Provide the (X, Y) coordinate of the cell's center where the given text is located.  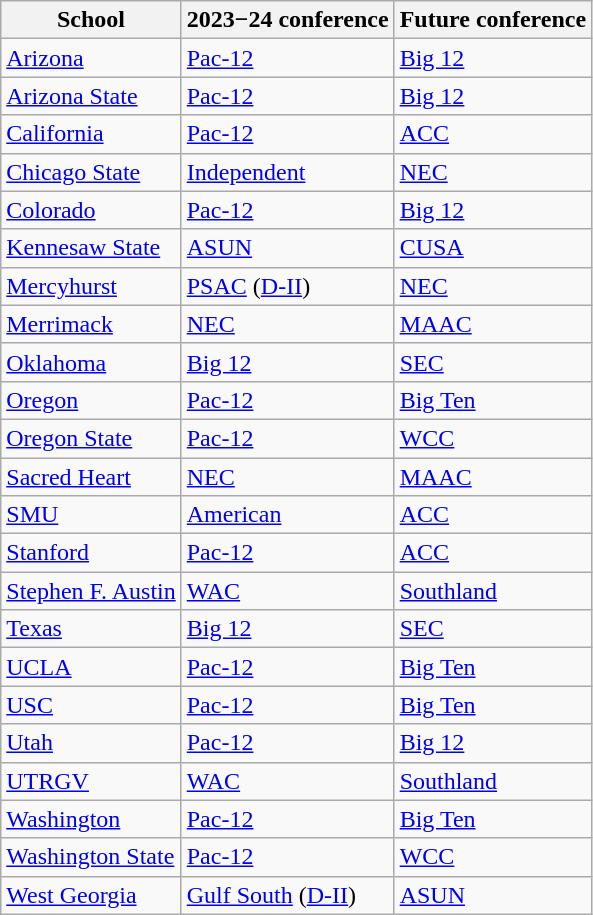
PSAC (D-II) (288, 286)
Arizona (91, 58)
Stanford (91, 553)
Arizona State (91, 96)
Utah (91, 743)
Oregon (91, 400)
Oregon State (91, 438)
West Georgia (91, 895)
Future conference (492, 20)
Stephen F. Austin (91, 591)
Chicago State (91, 172)
Colorado (91, 210)
Washington State (91, 857)
SMU (91, 515)
UCLA (91, 667)
Independent (288, 172)
Washington (91, 819)
CUSA (492, 248)
Gulf South (D-II) (288, 895)
Sacred Heart (91, 477)
USC (91, 705)
Merrimack (91, 324)
UTRGV (91, 781)
California (91, 134)
2023−24 conference (288, 20)
American (288, 515)
Mercyhurst (91, 286)
Kennesaw State (91, 248)
Texas (91, 629)
Oklahoma (91, 362)
School (91, 20)
